Locate the cell with the specified text and output its (x, y) center coordinate. 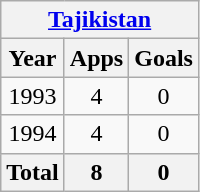
1994 (33, 134)
Year (33, 58)
Goals (164, 58)
Total (33, 172)
Apps (96, 58)
8 (96, 172)
1993 (33, 96)
Tajikistan (100, 20)
